Determine the [X, Y] coordinate at the center of the cell enclosing the given text.  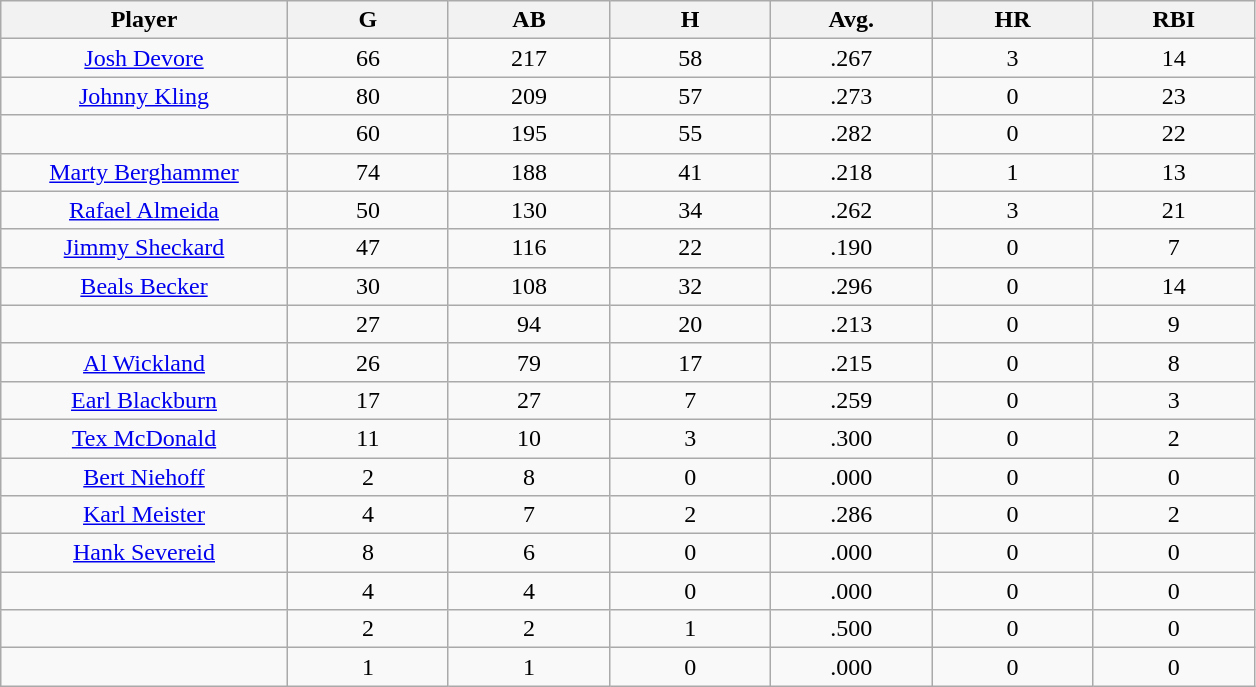
66 [368, 58]
116 [528, 248]
21 [1174, 210]
.282 [852, 134]
Tex McDonald [144, 438]
23 [1174, 96]
30 [368, 286]
H [690, 20]
60 [368, 134]
57 [690, 96]
20 [690, 324]
.300 [852, 438]
Earl Blackburn [144, 400]
Avg. [852, 20]
HR [1012, 20]
79 [528, 362]
.273 [852, 96]
55 [690, 134]
.218 [852, 172]
13 [1174, 172]
Bert Niehoff [144, 477]
Marty Berghammer [144, 172]
195 [528, 134]
34 [690, 210]
74 [368, 172]
10 [528, 438]
.267 [852, 58]
130 [528, 210]
11 [368, 438]
.286 [852, 515]
9 [1174, 324]
80 [368, 96]
209 [528, 96]
217 [528, 58]
Rafael Almeida [144, 210]
G [368, 20]
Jimmy Sheckard [144, 248]
188 [528, 172]
Player [144, 20]
.262 [852, 210]
50 [368, 210]
58 [690, 58]
.215 [852, 362]
.259 [852, 400]
94 [528, 324]
Josh Devore [144, 58]
32 [690, 286]
Beals Becker [144, 286]
.296 [852, 286]
Hank Severeid [144, 553]
.190 [852, 248]
26 [368, 362]
41 [690, 172]
6 [528, 553]
Al Wickland [144, 362]
Karl Meister [144, 515]
.500 [852, 629]
108 [528, 286]
AB [528, 20]
Johnny Kling [144, 96]
.213 [852, 324]
RBI [1174, 20]
47 [368, 248]
